Extract the [x, y] coordinate from the center of the cell holding the provided text.  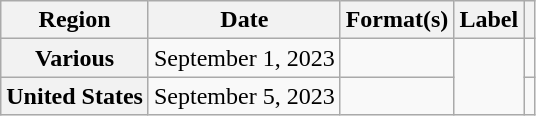
Format(s) [397, 20]
Date [244, 20]
Region [75, 20]
September 1, 2023 [244, 58]
September 5, 2023 [244, 96]
United States [75, 96]
Various [75, 58]
Label [489, 20]
